Pinpoint the cell where the given text exists, returning its (x, y) midpoint coordinate. 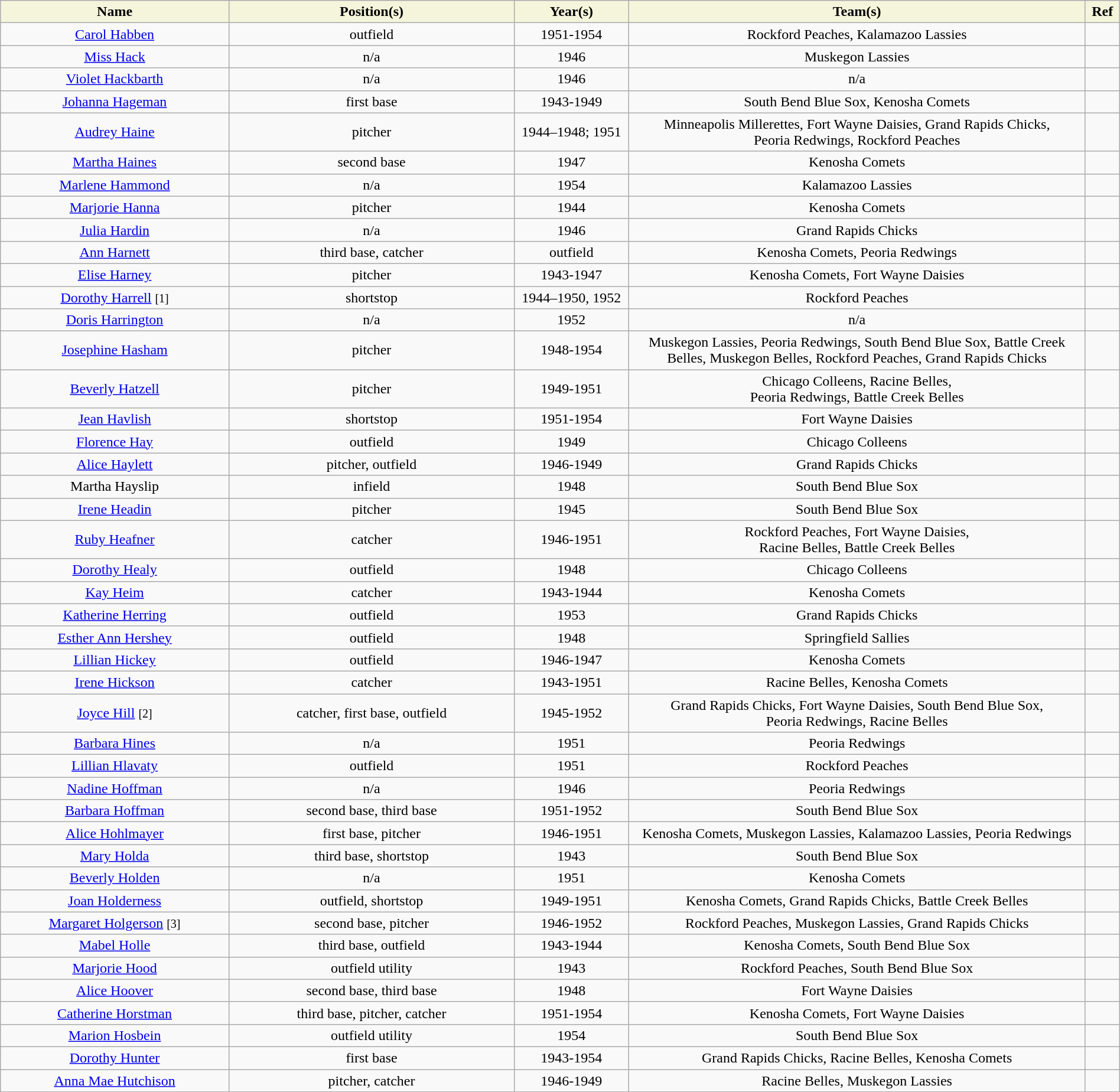
Ann Harnett (115, 252)
1943-1947 (572, 275)
Muskegon Lassies, Peoria Redwings, South Bend Blue Sox, Battle Creek Belles, Muskegon Belles, Rockford Peaches, Grand Rapids Chicks (857, 351)
Rockford Peaches, South Bend Blue Sox (857, 968)
Violet Hackbarth (115, 79)
Kenosha Comets, Peoria Redwings (857, 252)
Joan Holderness (115, 901)
1945-1952 (572, 712)
Muskegon Lassies (857, 57)
1946-1952 (572, 923)
Marlene Hammond (115, 185)
Grand Rapids Chicks, Racine Belles, Kenosha Comets (857, 1058)
Audrey Haine (115, 132)
Ref (1102, 12)
Esther Ann Hershey (115, 637)
Katherine Herring (115, 615)
Lillian Hlavaty (115, 766)
South Bend Blue Sox, Kenosha Comets (857, 102)
Irene Headin (115, 509)
Alice Hoover (115, 990)
Jean Havlish (115, 419)
infield (371, 487)
Marjorie Hanna (115, 207)
Josephine Hasham (115, 351)
Beverly Holden (115, 878)
Alice Haylett (115, 464)
Team(s) (857, 12)
1944–1948; 1951 (572, 132)
catcher, first base, outfield (371, 712)
1951-1952 (572, 811)
third base, outfield (371, 946)
Grand Rapids Chicks, Fort Wayne Daisies, South Bend Blue Sox, Peoria Redwings, Racine Belles (857, 712)
Racine Belles, Muskegon Lassies (857, 1080)
Marjorie Hood (115, 968)
Beverly Hatzell (115, 389)
Name (115, 12)
Dorothy Harrell [1] (115, 297)
Carol Habben (115, 34)
Springfield Sallies (857, 637)
1945 (572, 509)
third base, pitcher, catcher (371, 1013)
Position(s) (371, 12)
Florence Hay (115, 442)
Dorothy Hunter (115, 1058)
Rockford Peaches, Muskegon Lassies, Grand Rapids Chicks (857, 923)
second base, pitcher (371, 923)
1952 (572, 320)
1949 (572, 442)
1948-1954 (572, 351)
Kenosha Comets, South Bend Blue Sox (857, 946)
Mary Holda (115, 856)
Julia Hardin (115, 230)
1944–1950, 1952 (572, 297)
Alice Hohlmayer (115, 833)
Elise Harney (115, 275)
Barbara Hoffman (115, 811)
1946-1947 (572, 660)
Ruby Heafner (115, 540)
Johanna Hageman (115, 102)
1943-1954 (572, 1058)
Doris Harrington (115, 320)
1947 (572, 162)
Martha Haines (115, 162)
Marion Hosbein (115, 1035)
1953 (572, 615)
third base, shortstop (371, 856)
Year(s) (572, 12)
Catherine Horstman (115, 1013)
Rockford Peaches, Kalamazoo Lassies (857, 34)
pitcher, catcher (371, 1080)
Margaret Holgerson [3] (115, 923)
Martha Hayslip (115, 487)
Nadine Hoffman (115, 788)
pitcher, outfield (371, 464)
Racine Belles, Kenosha Comets (857, 682)
first base, pitcher (371, 833)
Minneapolis Millerettes, Fort Wayne Daisies, Grand Rapids Chicks,Peoria Redwings, Rockford Peaches (857, 132)
second base (371, 162)
Dorothy Healy (115, 570)
1943-1951 (572, 682)
Miss Hack (115, 57)
Rockford Peaches, Fort Wayne Daisies,Racine Belles, Battle Creek Belles (857, 540)
Anna Mae Hutchison (115, 1080)
Joyce Hill [2] (115, 712)
Chicago Colleens, Racine Belles,Peoria Redwings, Battle Creek Belles (857, 389)
Kenosha Comets, Muskegon Lassies, Kalamazoo Lassies, Peoria Redwings (857, 833)
1943-1949 (572, 102)
outfield, shortstop (371, 901)
Mabel Holle (115, 946)
Kenosha Comets, Grand Rapids Chicks, Battle Creek Belles (857, 901)
Kay Heim (115, 592)
1944 (572, 207)
Kalamazoo Lassies (857, 185)
Irene Hickson (115, 682)
Lillian Hickey (115, 660)
third base, catcher (371, 252)
Barbara Hines (115, 744)
